Pinpoint the cell where the given text exists, returning its [x, y] midpoint coordinate. 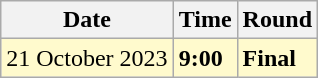
9:00 [205, 58]
Date [87, 20]
Final [277, 58]
Round [277, 20]
21 October 2023 [87, 58]
Time [205, 20]
